Search for the cell housing the specified text and yield its [X, Y] center coordinate. 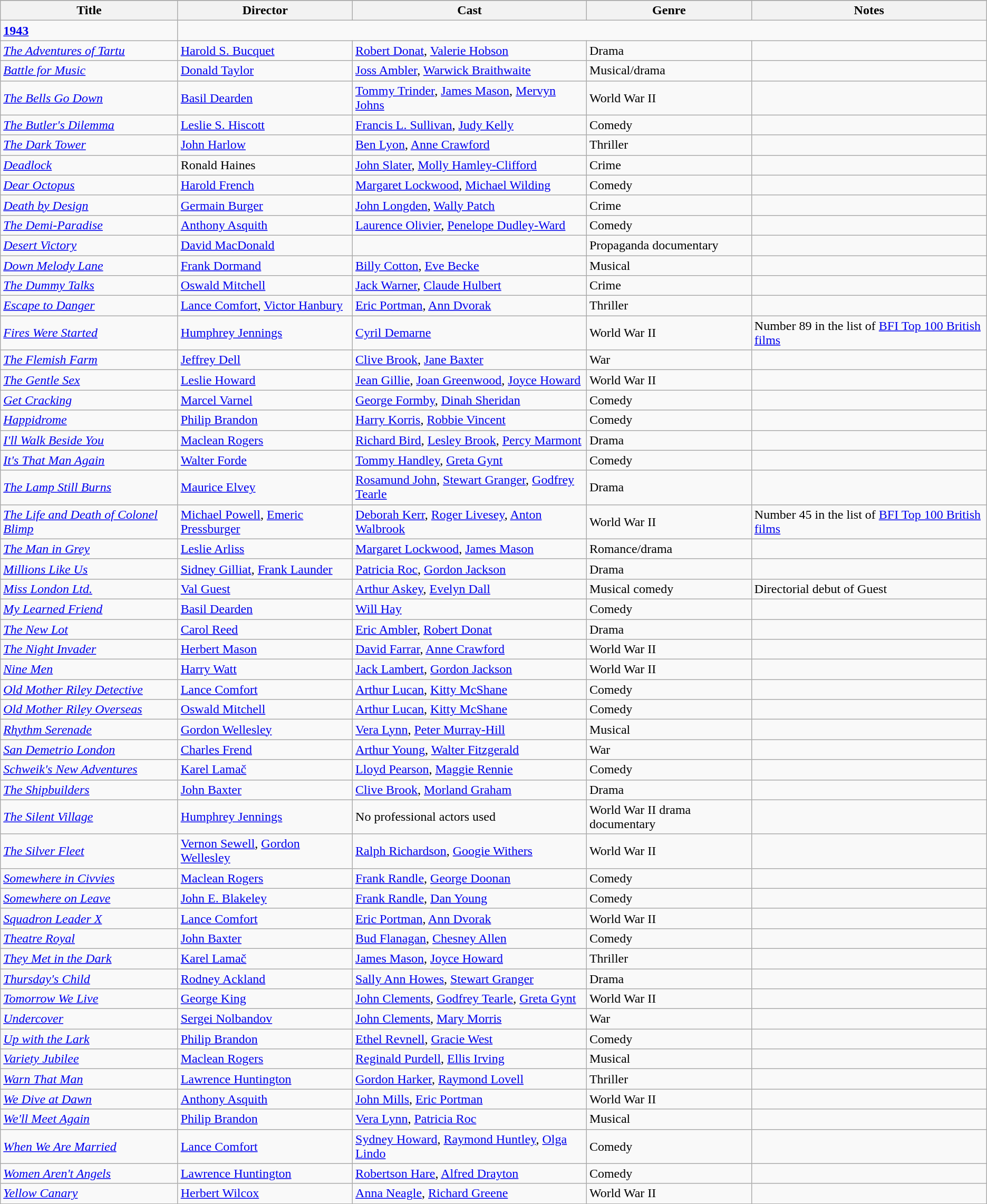
Harry Korris, Robbie Vincent [470, 420]
John Clements, Mary Morris [470, 1019]
Bud Flanagan, Chesney Allen [470, 938]
Robertson Hare, Alfred Drayton [470, 1173]
Old Mother Riley Overseas [89, 710]
Herbert Mason [265, 649]
Francis L. Sullivan, Judy Kelly [470, 125]
Harry Watt [265, 669]
Harold French [265, 185]
Variety Jubilee [89, 1059]
Frank Randle, Dan Young [470, 898]
George King [265, 999]
Val Guest [265, 589]
Michael Powell, Emeric Pressburger [265, 522]
Herbert Wilcox [265, 1193]
Battle for Music [89, 71]
Leslie Arliss [265, 549]
Squadron Leader X [89, 918]
No professional actors used [470, 817]
Millions Like Us [89, 569]
Escape to Danger [89, 306]
Margaret Lockwood, Michael Wilding [470, 185]
Cast [470, 11]
John E. Blakeley [265, 898]
Marcel Varnel [265, 400]
John Slater, Molly Hamley-Clifford [470, 165]
Up with the Lark [89, 1039]
Ronald Haines [265, 165]
Maurice Elvey [265, 487]
Warn That Man [89, 1079]
Frank Dormand [265, 265]
Clive Brook, Jane Baxter [470, 360]
Robert Donat, Valerie Hobson [470, 51]
Theatre Royal [89, 938]
1943 [89, 31]
Sidney Gilliat, Frank Launder [265, 569]
Cyril Demarne [470, 333]
Dear Octopus [89, 185]
The Dark Tower [89, 145]
We Dive at Dawn [89, 1099]
Eric Ambler, Robert Donat [470, 629]
Romance/drama [669, 549]
Lance Comfort, Victor Hanbury [265, 306]
John Mills, Eric Portman [470, 1099]
Women Aren't Angels [89, 1173]
Notes [869, 11]
George Formby, Dinah Sheridan [470, 400]
Miss London Ltd. [89, 589]
Schweik's New Adventures [89, 770]
The Flemish Farm [89, 360]
Yellow Canary [89, 1193]
John Longden, Wally Patch [470, 205]
They Met in the Dark [89, 958]
Musical/drama [669, 71]
Anna Neagle, Richard Greene [470, 1193]
Joss Ambler, Warwick Braithwaite [470, 71]
Ethel Revnell, Gracie West [470, 1039]
Tomorrow We Live [89, 999]
Gordon Harker, Raymond Lovell [470, 1079]
World War II drama documentary [669, 817]
Rhythm Serenade [89, 730]
Thursday's Child [89, 979]
Rodney Ackland [265, 979]
Musical comedy [669, 589]
Tommy Handley, Greta Gynt [470, 460]
James Mason, Joyce Howard [470, 958]
Gordon Wellesley [265, 730]
David Farrar, Anne Crawford [470, 649]
Director [265, 11]
Donald Taylor [265, 71]
The Bells Go Down [89, 98]
Sally Ann Howes, Stewart Granger [470, 979]
Charles Frend [265, 750]
The Silver Fleet [89, 851]
Happidrome [89, 420]
Down Melody Lane [89, 265]
Arthur Askey, Evelyn Dall [470, 589]
Vera Lynn, Peter Murray-Hill [470, 730]
Vera Lynn, Patricia Roc [470, 1119]
Arthur Young, Walter Fitzgerald [470, 750]
Tommy Trinder, James Mason, Mervyn Johns [470, 98]
Germain Burger [265, 205]
Jean Gillie, Joan Greenwood, Joyce Howard [470, 380]
Deborah Kerr, Roger Livesey, Anton Walbrook [470, 522]
It's That Man Again [89, 460]
Somewhere in Civvies [89, 878]
Margaret Lockwood, James Mason [470, 549]
The Night Invader [89, 649]
Lloyd Pearson, Maggie Rennie [470, 770]
Fires Were Started [89, 333]
Title [89, 11]
The Man in Grey [89, 549]
Propaganda documentary [669, 245]
I'll Walk Beside You [89, 440]
Carol Reed [265, 629]
The New Lot [89, 629]
The Life and Death of Colonel Blimp [89, 522]
The Butler's Dilemma [89, 125]
Get Cracking [89, 400]
Clive Brook, Morland Graham [470, 790]
The Adventures of Tartu [89, 51]
Nine Men [89, 669]
John Harlow [265, 145]
David MacDonald [265, 245]
Jack Lambert, Gordon Jackson [470, 669]
Patricia Roc, Gordon Jackson [470, 569]
Jack Warner, Claude Hulbert [470, 286]
Leslie S. Hiscott [265, 125]
Undercover [89, 1019]
Somewhere on Leave [89, 898]
Ralph Richardson, Googie Withers [470, 851]
Richard Bird, Lesley Brook, Percy Marmont [470, 440]
The Lamp Still Burns [89, 487]
Number 89 in the list of BFI Top 100 British films [869, 333]
Reginald Purdell, Ellis Irving [470, 1059]
Laurence Olivier, Penelope Dudley-Ward [470, 225]
When We Are Married [89, 1146]
My Learned Friend [89, 609]
The Gentle Sex [89, 380]
Directorial debut of Guest [869, 589]
We'll Meet Again [89, 1119]
Harold S. Bucquet [265, 51]
Jeffrey Dell [265, 360]
The Silent Village [89, 817]
The Dummy Talks [89, 286]
The Demi-Paradise [89, 225]
Ben Lyon, Anne Crawford [470, 145]
Will Hay [470, 609]
Frank Randle, George Doonan [470, 878]
Old Mother Riley Detective [89, 690]
Genre [669, 11]
Number 45 in the list of BFI Top 100 British films [869, 522]
Deadlock [89, 165]
Vernon Sewell, Gordon Wellesley [265, 851]
The Shipbuilders [89, 790]
San Demetrio London [89, 750]
Death by Design [89, 205]
Leslie Howard [265, 380]
John Clements, Godfrey Tearle, Greta Gynt [470, 999]
Billy Cotton, Eve Becke [470, 265]
Sydney Howard, Raymond Huntley, Olga Lindo [470, 1146]
Sergei Nolbandov [265, 1019]
Walter Forde [265, 460]
Desert Victory [89, 245]
Rosamund John, Stewart Granger, Godfrey Tearle [470, 487]
